Find where the given text appears and provide that cell's center as [x, y] coordinate. 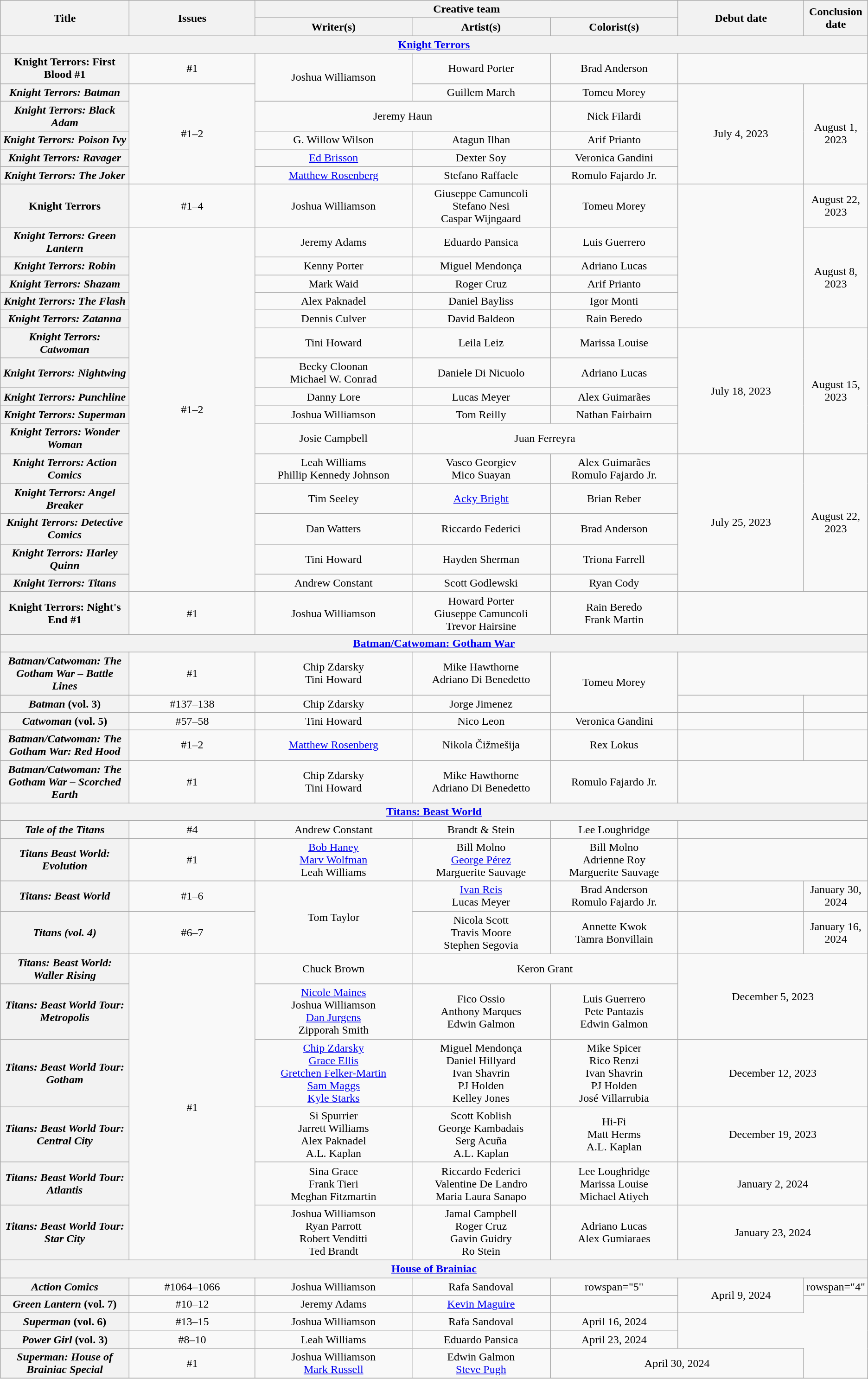
August 1, 2023 [836, 134]
#1–6 [192, 896]
December 19, 2023 [772, 1134]
Jorge Jimenez [481, 703]
Titans Beast World: Evolution [65, 860]
Nico Leon [481, 721]
Debut date [741, 18]
Vasco GeorgievMico Suayan [481, 468]
#137–138 [192, 703]
Howard PorterGiuseppe CamuncoliTrevor Hairsine [481, 613]
David Baldeon [481, 319]
Brandt & Stein [481, 830]
Titans: Beast World Tour: Atlantis [65, 1183]
Leila Leiz [481, 343]
Bill MolnoAdrienne RoyMarguerite Sauvage [614, 860]
Leah WilliamsPhillip Kennedy Johnson [333, 468]
Roger Cruz [481, 283]
August 8, 2023 [836, 277]
Joshua WilliamsonRyan ParrottRobert VendittiTed Brandt [333, 1232]
Marissa Louise [614, 343]
Mark Waid [333, 283]
Knight Terrors: Punchline [65, 397]
Atagun Ilhan [481, 140]
December 12, 2023 [772, 1073]
Chuck Brown [333, 969]
Batman (vol. 3) [65, 703]
Titans (vol. 4) [65, 932]
Nikola Čižmešija [481, 746]
Daniele Di Nicuolo [481, 373]
Rain Beredo [614, 319]
Dennis Culver [333, 319]
Knight Terrors: Poison Ivy [65, 140]
Tom Reilly [481, 415]
Luis Guerrero [614, 242]
Batman/Catwoman: Gotham War [434, 643]
July 25, 2023 [741, 523]
Daniel Bayliss [481, 301]
Jamal CampbellRoger CruzGavin GuidryRo Stein [481, 1232]
Igor Monti [614, 301]
Action Comics [65, 1287]
Danny Lore [333, 397]
July 4, 2023 [741, 134]
Colorist(s) [614, 27]
Artist(s) [481, 27]
Juan Ferreyra [545, 439]
Knight Terrors: Titans [65, 583]
Adriano LucasAlex Gumiaraes [614, 1232]
Joshua WilliamsonMark Russell [333, 1363]
Tom Taylor [333, 917]
January 2, 2024 [772, 1183]
Lee LoughridgeMarissa LouiseMichael Atiyeh [614, 1183]
January 23, 2024 [772, 1232]
Josie Campbell [333, 439]
Kevin Maguire [481, 1304]
Titans: Beast World Tour: Star City [65, 1232]
Knight Terrors: Ravager [65, 158]
Writer(s) [333, 27]
Rex Lokus [614, 746]
House of Brainiac [434, 1269]
Nicole MainesJoshua WilliamsonDan JurgensZipporah Smith [333, 1012]
Knight Terrors: The Flash [65, 301]
G. Willow Wilson [333, 140]
Fico OssioAnthony MarquesEdwin Galmon [481, 1012]
Hi-FiMatt HermsA.L. Kaplan [614, 1134]
Luis GuerreroPete PantazisEdwin Galmon [614, 1012]
Lucas Meyer [481, 397]
Knight Terrors: Night's End #1 [65, 613]
Batman/Catwoman: The Gotham War – Battle Lines [65, 673]
Ed Brisson [333, 158]
August 15, 2023 [836, 390]
Dan Watters [333, 529]
Scott KoblishGeorge KambadaisSerg AcuñaA.L. Kaplan [481, 1134]
#6–7 [192, 932]
Lee Loughridge [614, 830]
Nathan Fairbairn [614, 415]
Superman: House of Brainiac Special [65, 1363]
Jeremy Haun [402, 116]
Knight Terrors: Catwoman [65, 343]
Titans: Beast World Tour: Gotham [65, 1073]
Titans: Beast World Tour: Metropolis [65, 1012]
Stefano Raffaele [481, 175]
Titans: Beast World: Waller Rising [65, 969]
January 16, 2024 [836, 932]
Knight Terrors: First Blood #1 [65, 69]
Superman (vol. 6) [65, 1322]
Mike SpicerRico RenziIvan ShavrinPJ HoldenJosé Villarrubia [614, 1073]
Issues [192, 18]
Knight Terrors: Batman [65, 92]
Tim Seeley [333, 499]
Knight Terrors: Black Adam [65, 116]
#13–15 [192, 1322]
Conclusion date [836, 18]
July 18, 2023 [741, 390]
Title [65, 18]
Alex GuimarãesRomulo Fajardo Jr. [614, 468]
Acky Bright [481, 499]
Giuseppe CamuncoliStefano NesiCaspar Wijngaard [481, 205]
Nick Filardi [614, 116]
#8–10 [192, 1340]
Knight Terrors: Detective Comics [65, 529]
Chip Zdarsky [333, 703]
Knight Terrors: Green Lantern [65, 242]
Si SpurrierJarrett WilliamsAlex PaknadelA.L. Kaplan [333, 1134]
Batman/Catwoman: The Gotham War: Red Hood [65, 746]
Knight Terrors: Wonder Woman [65, 439]
Dexter Soy [481, 158]
April 23, 2024 [614, 1340]
April 16, 2024 [614, 1322]
Creative team [466, 9]
Knight Terrors: Superman [65, 415]
Knight Terrors: Angel Breaker [65, 499]
Knight Terrors: Action Comics [65, 468]
rowspan="5" [614, 1287]
Ivan ReisLucas Meyer [481, 896]
Scott Godlewski [481, 583]
Nicola ScottTravis MooreStephen Segovia [481, 932]
Knight Terrors: Robin [65, 266]
April 9, 2024 [741, 1296]
Triona Farrell [614, 559]
#10–12 [192, 1304]
January 30, 2024 [836, 896]
December 5, 2023 [772, 996]
Hayden Sherman [481, 559]
Edwin GalmonSteve Pugh [481, 1363]
#1064–1066 [192, 1287]
Knight Terrors: The Joker [65, 175]
Knight Terrors: Shazam [65, 283]
Riccardo Federici [481, 529]
rowspan="4" [836, 1287]
Catwoman (vol. 5) [65, 721]
#1–4 [192, 205]
Bob HaneyMarv WolfmanLeah Williams [333, 860]
Chip ZdarskyGrace EllisGretchen Felker-MartinSam MaggsKyle Starks [333, 1073]
Rain BeredoFrank Martin [614, 613]
Annette KwokTamra Bonvillain [614, 932]
Ryan Cody [614, 583]
Sina GraceFrank TieriMeghan Fitzmartin [333, 1183]
Leah Williams [333, 1340]
Becky CloonanMichael W. Conrad [333, 373]
Bill MolnoGeorge PérezMarguerite Sauvage [481, 860]
Knight Terrors: Zatanna [65, 319]
#4 [192, 830]
Knight Terrors: Harley Quinn [65, 559]
#57–58 [192, 721]
Keron Grant [545, 969]
Guillem March [481, 92]
Brian Reber [614, 499]
Knight Terrors: Nightwing [65, 373]
Alex Paknadel [333, 301]
Brad AndersonRomulo Fajardo Jr. [614, 896]
Batman/Catwoman: The Gotham War – Scorched Earth [65, 782]
Howard Porter [481, 69]
Kenny Porter [333, 266]
Tale of the Titans [65, 830]
Titans: Beast World Tour: Central City [65, 1134]
Green Lantern (vol. 7) [65, 1304]
April 30, 2024 [677, 1363]
Alex Guimarães [614, 397]
Miguel Mendonça [481, 266]
Power Girl (vol. 3) [65, 1340]
Miguel MendonçaDaniel HillyardIvan ShavrinPJ HoldenKelley Jones [481, 1073]
Riccardo FedericiValentine De LandroMaria Laura Sanapo [481, 1183]
